Extract the [X, Y] coordinate from the center of the cell holding the provided text.  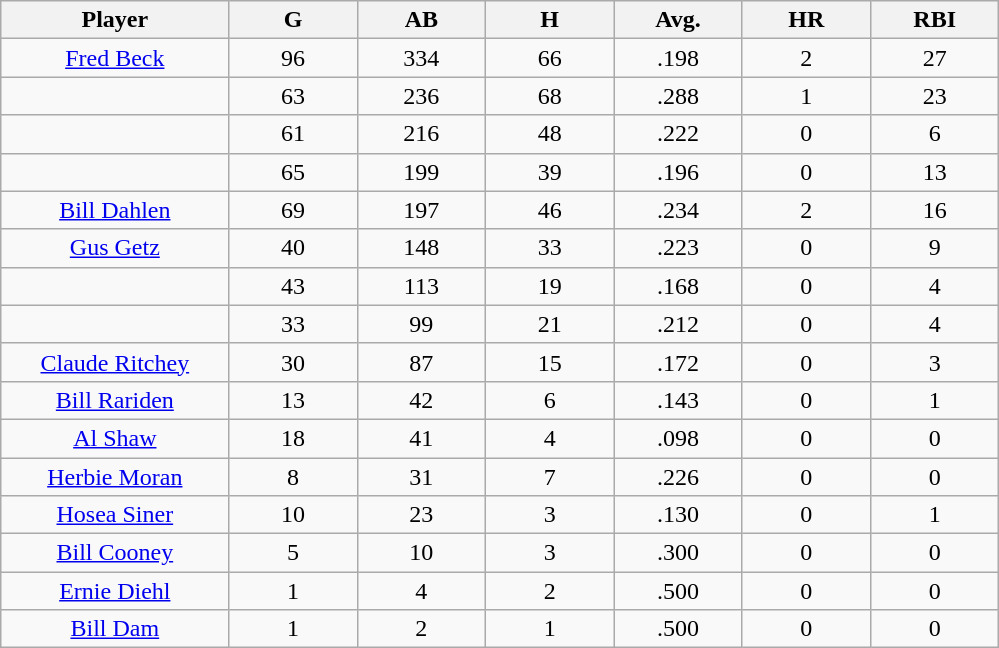
40 [293, 248]
27 [934, 58]
.223 [678, 248]
.300 [678, 553]
236 [421, 96]
.196 [678, 172]
G [293, 20]
31 [421, 477]
Al Shaw [115, 438]
87 [421, 362]
.098 [678, 438]
AB [421, 20]
Bill Rariden [115, 400]
15 [550, 362]
.226 [678, 477]
Herbie Moran [115, 477]
9 [934, 248]
21 [550, 324]
63 [293, 96]
.222 [678, 134]
Player [115, 20]
RBI [934, 20]
HR [806, 20]
334 [421, 58]
16 [934, 210]
.168 [678, 286]
46 [550, 210]
Gus Getz [115, 248]
7 [550, 477]
48 [550, 134]
197 [421, 210]
.234 [678, 210]
.198 [678, 58]
66 [550, 58]
Ernie Diehl [115, 591]
43 [293, 286]
Bill Dam [115, 629]
65 [293, 172]
18 [293, 438]
8 [293, 477]
113 [421, 286]
96 [293, 58]
Fred Beck [115, 58]
.212 [678, 324]
199 [421, 172]
H [550, 20]
.172 [678, 362]
Bill Dahlen [115, 210]
42 [421, 400]
Claude Ritchey [115, 362]
68 [550, 96]
61 [293, 134]
.288 [678, 96]
Bill Cooney [115, 553]
Avg. [678, 20]
.143 [678, 400]
99 [421, 324]
41 [421, 438]
19 [550, 286]
30 [293, 362]
69 [293, 210]
Hosea Siner [115, 515]
148 [421, 248]
216 [421, 134]
5 [293, 553]
.130 [678, 515]
39 [550, 172]
